From the cell containing the given text, extract its center point as (X, Y) coordinate. 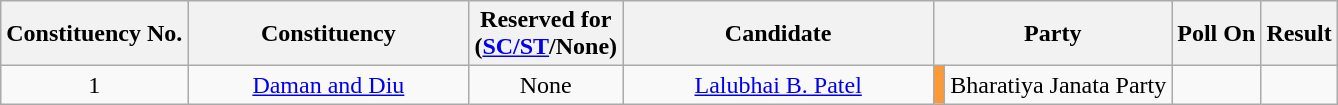
Party (1053, 34)
Reserved for(SC/ST/None) (546, 34)
Daman and Diu (328, 85)
Constituency (328, 34)
Constituency No. (94, 34)
1 (94, 85)
None (546, 85)
Result (1299, 34)
Lalubhai B. Patel (778, 85)
Candidate (778, 34)
Poll On (1216, 34)
Bharatiya Janata Party (1058, 85)
